From the cell containing the given text, extract its center point as (x, y) coordinate. 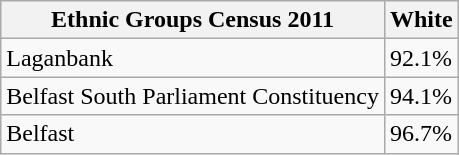
96.7% (421, 134)
White (421, 20)
Ethnic Groups Census 2011 (193, 20)
Belfast South Parliament Constituency (193, 96)
92.1% (421, 58)
Belfast (193, 134)
Laganbank (193, 58)
94.1% (421, 96)
